Scan for the cell matching the given text and deliver its (X, Y) coordinate at center. 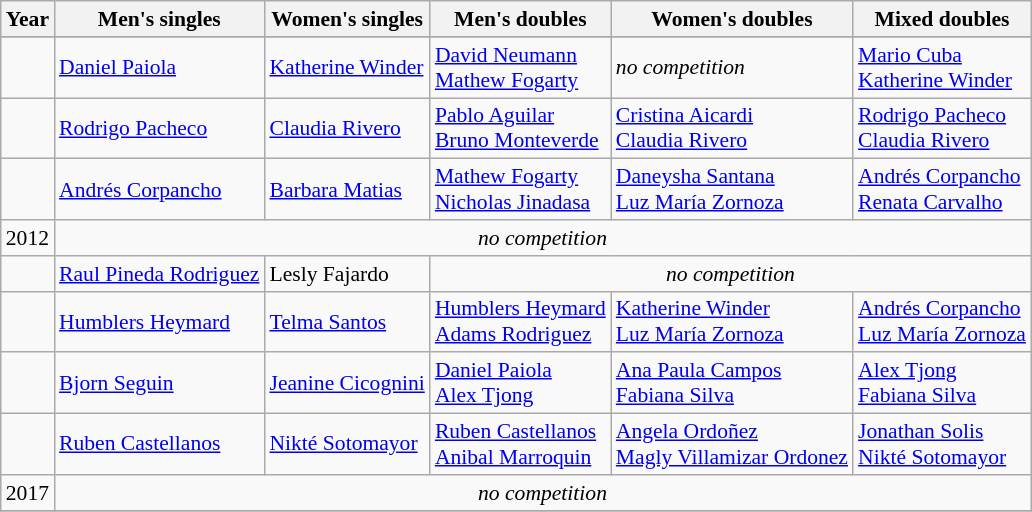
Katherine Winder (346, 68)
Ana Paula Campos Fabiana Silva (732, 384)
2017 (28, 493)
Jonathan Solis Nikté Sotomayor (942, 444)
Ruben Castellanos Anibal Marroquin (520, 444)
Angela Ordoñez Magly Villamizar Ordonez (732, 444)
Nikté Sotomayor (346, 444)
Jeanine Cicognini (346, 384)
Claudia Rivero (346, 128)
2012 (28, 238)
Andrés Corpancho Luz María Zornoza (942, 322)
Barbara Matias (346, 190)
Mathew Fogarty Nicholas Jinadasa (520, 190)
Bjorn Seguin (159, 384)
Alex Tjong Fabiana Silva (942, 384)
Daniel Paiola Alex Tjong (520, 384)
Rodrigo Pacheco Claudia Rivero (942, 128)
Raul Pineda Rodriguez (159, 274)
Telma Santos (346, 322)
Andrés Corpancho Renata Carvalho (942, 190)
Women's doubles (732, 19)
Pablo Aguilar Bruno Monteverde (520, 128)
Women's singles (346, 19)
Humblers Heymard Adams Rodriguez (520, 322)
Daniel Paiola (159, 68)
Mixed doubles (942, 19)
Rodrigo Pacheco (159, 128)
Ruben Castellanos (159, 444)
Humblers Heymard (159, 322)
Year (28, 19)
Men's singles (159, 19)
Daneysha Santana Luz María Zornoza (732, 190)
David Neumann Mathew Fogarty (520, 68)
Katherine Winder Luz María Zornoza (732, 322)
Mario Cuba Katherine Winder (942, 68)
Lesly Fajardo (346, 274)
Men's doubles (520, 19)
Andrés Corpancho (159, 190)
Cristina Aicardi Claudia Rivero (732, 128)
